Find where the given text appears and provide that cell's center as (X, Y) coordinate. 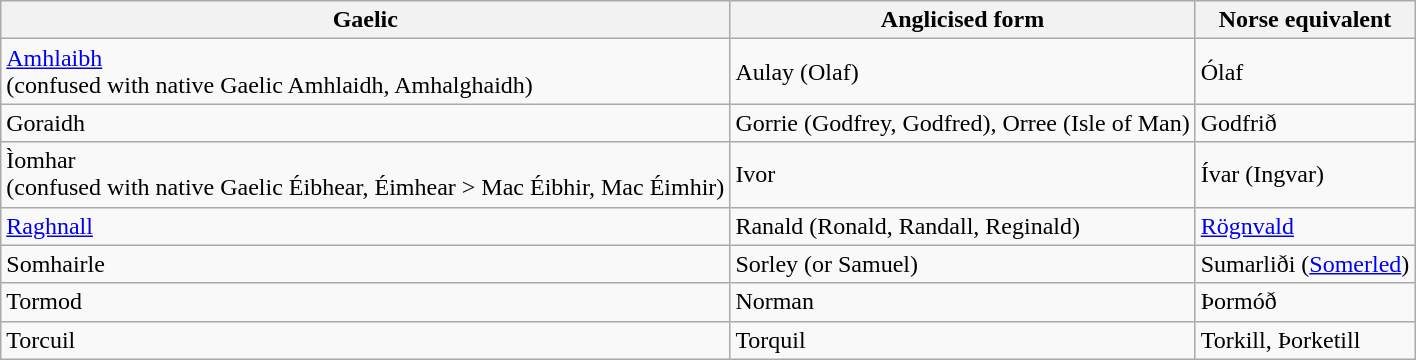
Norse equivalent (1305, 20)
Godfrið (1305, 123)
Sorley (or Samuel) (962, 264)
Ranald (Ronald, Randall, Reginald) (962, 226)
Anglicised form (962, 20)
Sumarliði (Somerled) (1305, 264)
Tormod (366, 302)
Torcuil (366, 340)
Ólaf (1305, 72)
Norman (962, 302)
Ívar (Ingvar) (1305, 174)
Raghnall (366, 226)
Gorrie (Godfrey, Godfred), Orree (Isle of Man) (962, 123)
Ivor (962, 174)
Goraidh (366, 123)
Aulay (Olaf) (962, 72)
Þormóð (1305, 302)
Gaelic (366, 20)
Torkill, Þorketill (1305, 340)
Ìomhar(confused with native Gaelic Éibhear, Éimhear > Mac Éibhir, Mac Éimhir) (366, 174)
Rögnvald (1305, 226)
Torquil (962, 340)
Somhairle (366, 264)
Amhlaibh(confused with native Gaelic Amhlaidh, Amhalghaidh) (366, 72)
